Provide the [X, Y] coordinate of the cell's center where the given text is located.  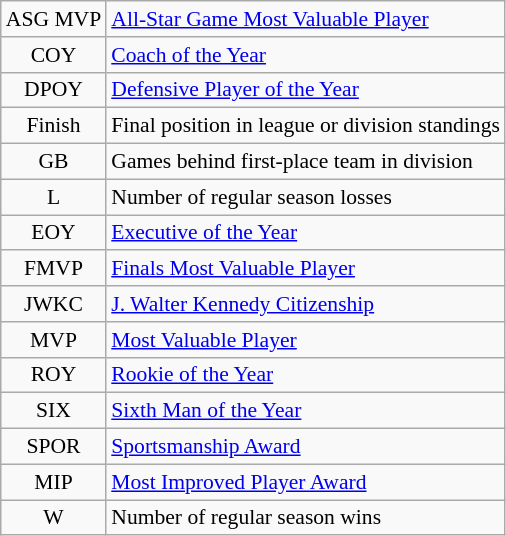
DPOY [54, 90]
L [54, 197]
Sportsmanship Award [306, 447]
SPOR [54, 447]
Rookie of the Year [306, 375]
Number of regular season losses [306, 197]
SIX [54, 411]
MIP [54, 482]
ASG MVP [54, 19]
W [54, 518]
COY [54, 55]
JWKC [54, 304]
Finish [54, 126]
GB [54, 162]
Defensive Player of the Year [306, 90]
Coach of the Year [306, 55]
FMVP [54, 269]
Most Improved Player Award [306, 482]
Sixth Man of the Year [306, 411]
Most Valuable Player [306, 340]
Games behind first-place team in division [306, 162]
All-Star Game Most Valuable Player [306, 19]
Executive of the Year [306, 233]
J. Walter Kennedy Citizenship [306, 304]
Number of regular season wins [306, 518]
Finals Most Valuable Player [306, 269]
ROY [54, 375]
EOY [54, 233]
MVP [54, 340]
Final position in league or division standings [306, 126]
